From the cell containing the given text, extract its center point as (x, y) coordinate. 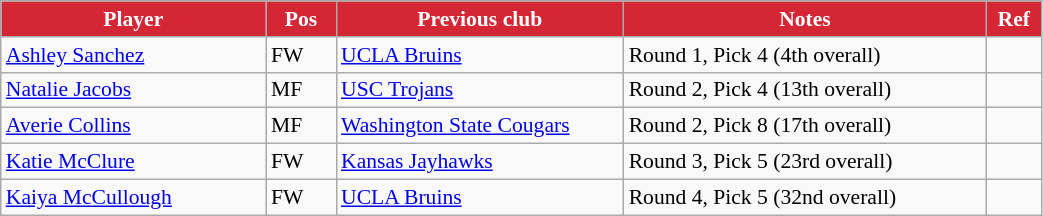
Pos (301, 19)
Ref (1014, 19)
Katie McClure (134, 162)
Round 3, Pick 5 (23rd overall) (806, 162)
Kaiya McCullough (134, 197)
Kansas Jayhawks (480, 162)
USC Trojans (480, 90)
Player (134, 19)
Ashley Sanchez (134, 55)
Round 1, Pick 4 (4th overall) (806, 55)
Averie Collins (134, 126)
Round 2, Pick 4 (13th overall) (806, 90)
Natalie Jacobs (134, 90)
Notes (806, 19)
Previous club (480, 19)
Washington State Cougars (480, 126)
Round 2, Pick 8 (17th overall) (806, 126)
Round 4, Pick 5 (32nd overall) (806, 197)
